From the cell containing the given text, extract its center point as (x, y) coordinate. 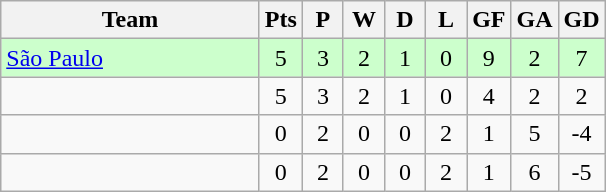
9 (489, 58)
GA (534, 20)
-5 (582, 172)
Team (130, 20)
São Paulo (130, 58)
Pts (280, 20)
P (322, 20)
4 (489, 96)
GF (489, 20)
7 (582, 58)
GD (582, 20)
6 (534, 172)
W (364, 20)
L (446, 20)
D (404, 20)
-4 (582, 134)
